Search for the cell housing the specified text and yield its (X, Y) center coordinate. 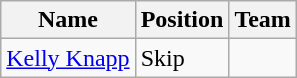
Kelly Knapp (68, 58)
Team (263, 20)
Position (182, 20)
Skip (182, 58)
Name (68, 20)
